From the cell containing the given text, extract its center point as [x, y] coordinate. 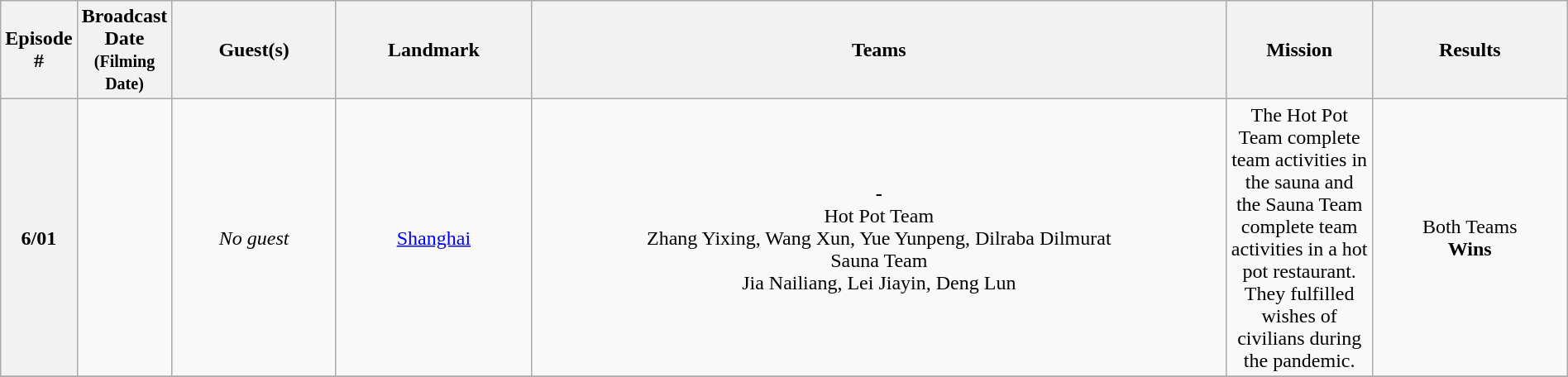
No guest [255, 238]
Shanghai [433, 238]
Broadcast Date (Filming Date) [124, 50]
Teams [878, 50]
Mission [1299, 50]
Guest(s) [255, 50]
Results [1470, 50]
Landmark [433, 50]
Both Teams Wins [1470, 238]
Episode # [39, 50]
6/01 [39, 238]
- Hot Pot TeamZhang Yixing, Wang Xun, Yue Yunpeng, Dilraba DilmuratSauna TeamJia Nailiang, Lei Jiayin, Deng Lun [878, 238]
